For the text-containing cell, return its midpoint in [x, y] coordinate format. 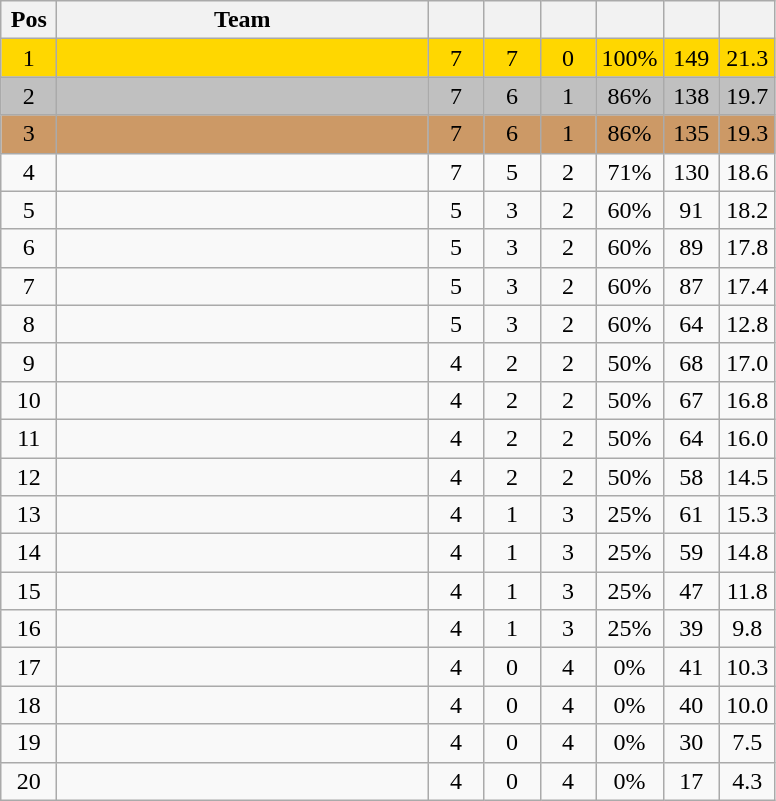
19.7 [747, 96]
20 [29, 781]
39 [691, 629]
12 [29, 477]
41 [691, 667]
11 [29, 438]
19.3 [747, 134]
14.5 [747, 477]
87 [691, 286]
100% [630, 58]
59 [691, 553]
13 [29, 515]
138 [691, 96]
15.3 [747, 515]
30 [691, 743]
40 [691, 705]
14.8 [747, 553]
15 [29, 591]
68 [691, 362]
10 [29, 400]
89 [691, 248]
91 [691, 210]
47 [691, 591]
Pos [29, 20]
9.8 [747, 629]
149 [691, 58]
12.8 [747, 324]
9 [29, 362]
18.6 [747, 172]
14 [29, 553]
17.4 [747, 286]
67 [691, 400]
18.2 [747, 210]
21.3 [747, 58]
10.0 [747, 705]
135 [691, 134]
61 [691, 515]
7.5 [747, 743]
8 [29, 324]
4.3 [747, 781]
10.3 [747, 667]
58 [691, 477]
71% [630, 172]
130 [691, 172]
17.8 [747, 248]
Team [242, 20]
19 [29, 743]
18 [29, 705]
16 [29, 629]
17.0 [747, 362]
16.0 [747, 438]
16.8 [747, 400]
11.8 [747, 591]
